Extract the [X, Y] coordinate from the center of the cell holding the provided text.  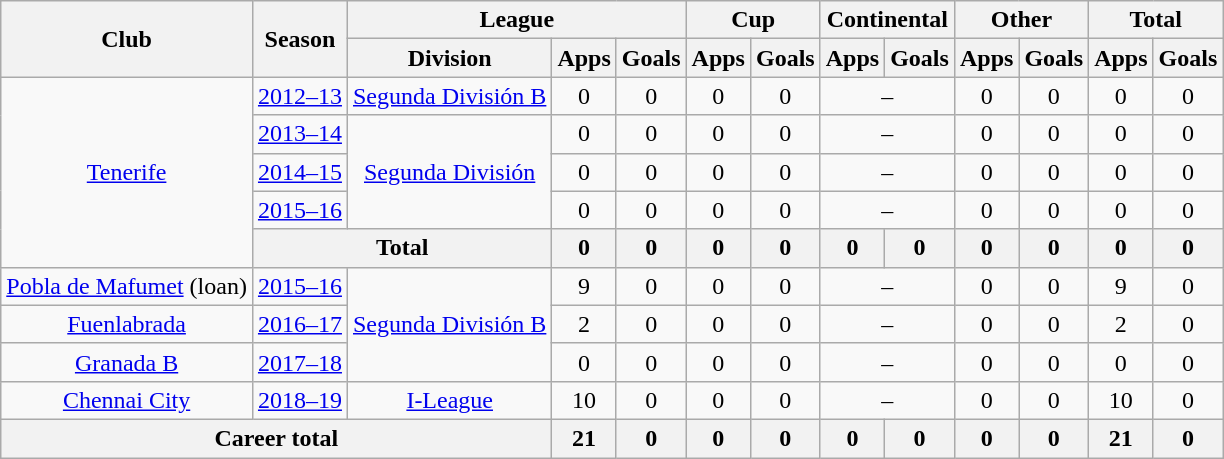
2014–15 [300, 172]
Other [1021, 20]
Division [449, 58]
Segunda División [449, 172]
Career total [276, 438]
2016–17 [300, 324]
Club [127, 39]
Pobla de Mafumet (loan) [127, 286]
Chennai City [127, 400]
League [516, 20]
Fuenlabrada [127, 324]
Cup [753, 20]
Granada B [127, 362]
Tenerife [127, 172]
Season [300, 39]
2017–18 [300, 362]
Continental [887, 20]
2018–19 [300, 400]
I-League [449, 400]
2012–13 [300, 96]
2013–14 [300, 134]
